Return (X, Y) of the center of cell containing provided text 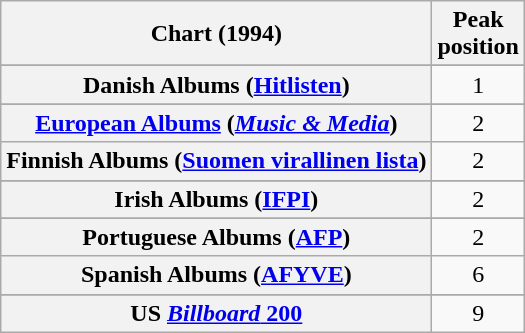
Spanish Albums (AFYVE) (216, 275)
Danish Albums (Hitlisten) (216, 85)
1 (478, 85)
6 (478, 275)
European Albums (Music & Media) (216, 123)
Chart (1994) (216, 34)
Irish Albums (IFPI) (216, 199)
Peakposition (478, 34)
Finnish Albums (Suomen virallinen lista) (216, 161)
US Billboard 200 (216, 313)
9 (478, 313)
Portuguese Albums (AFP) (216, 237)
